Identify which cell holds the provided text, then report its (x, y) central coordinate. 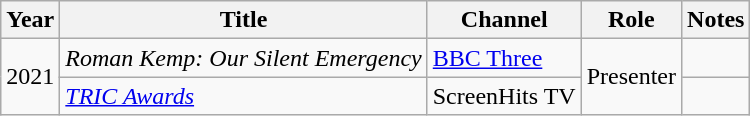
ScreenHits TV (504, 96)
Channel (504, 20)
2021 (30, 77)
Year (30, 20)
Title (244, 20)
BBC Three (504, 58)
Roman Kemp: Our Silent Emergency (244, 58)
Role (631, 20)
Notes (716, 20)
TRIC Awards (244, 96)
Presenter (631, 77)
